Provide the [X, Y] coordinate of the cell's center where the given text is located.  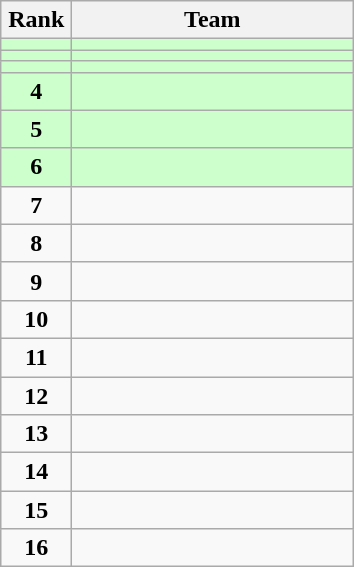
16 [36, 548]
Team [212, 20]
15 [36, 510]
9 [36, 281]
10 [36, 319]
7 [36, 205]
8 [36, 243]
11 [36, 357]
5 [36, 129]
4 [36, 91]
Rank [36, 20]
14 [36, 472]
12 [36, 395]
13 [36, 434]
6 [36, 167]
